Pinpoint the cell where the given text exists, returning its [X, Y] midpoint coordinate. 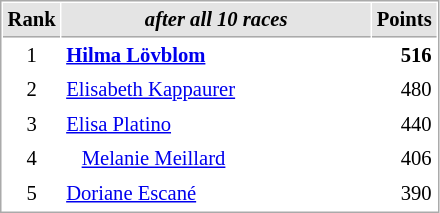
after all 10 races [216, 20]
Elisa Platino [216, 124]
3 [32, 124]
406 [404, 158]
Doriane Escané [216, 194]
480 [404, 90]
Points [404, 20]
440 [404, 124]
5 [32, 194]
Hilma Lövblom [216, 56]
Elisabeth Kappaurer [216, 90]
516 [404, 56]
Rank [32, 20]
Melanie Meillard [216, 158]
4 [32, 158]
2 [32, 90]
1 [32, 56]
390 [404, 194]
